Provide the [X, Y] coordinate of the cell's center where the given text is located.  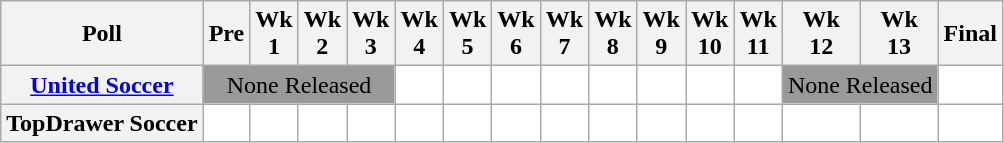
Wk10 [710, 34]
Wk13 [899, 34]
TopDrawer Soccer [102, 123]
Wk6 [516, 34]
Wk9 [661, 34]
Pre [226, 34]
Wk12 [821, 34]
Poll [102, 34]
Wk3 [371, 34]
United Soccer [102, 85]
Wk7 [564, 34]
Wk4 [419, 34]
Wk8 [613, 34]
Wk11 [758, 34]
Wk1 [274, 34]
Wk2 [322, 34]
Final [970, 34]
Wk5 [467, 34]
